For the text-containing cell, return its midpoint in (X, Y) coordinate format. 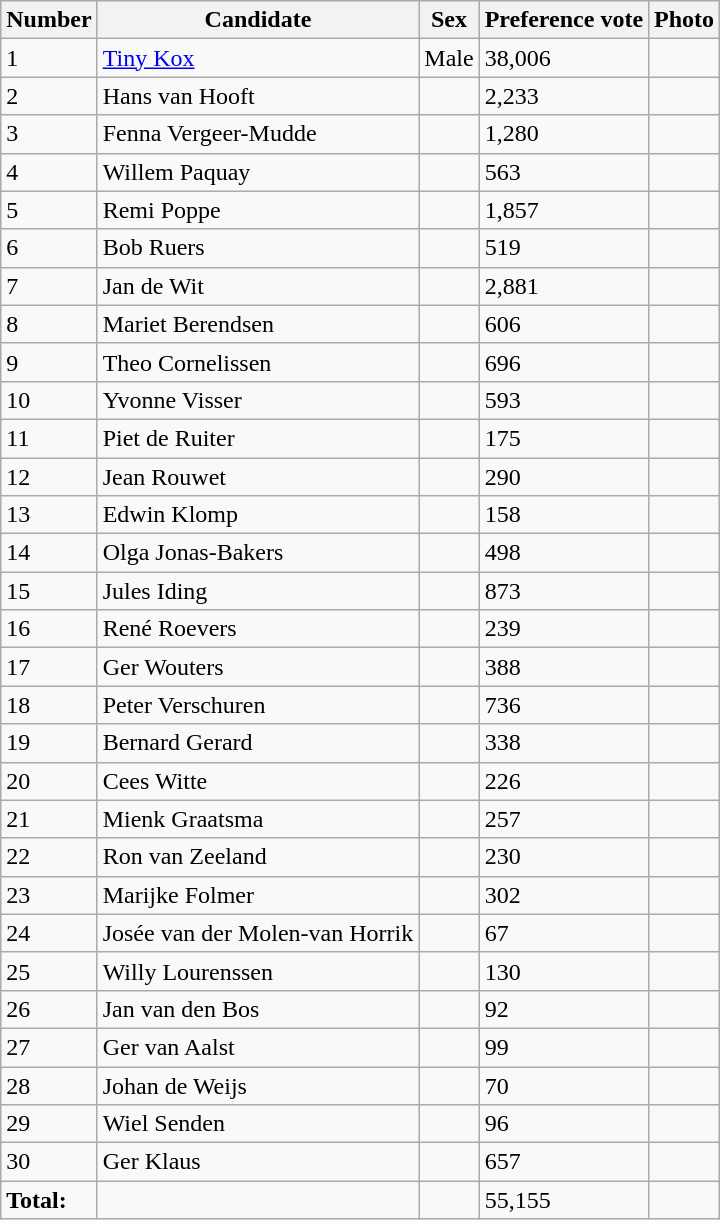
14 (49, 553)
12 (49, 477)
657 (564, 1162)
606 (564, 324)
15 (49, 591)
18 (49, 705)
Jan van den Bos (258, 1009)
22 (49, 857)
Mariet Berendsen (258, 324)
2,233 (564, 96)
257 (564, 819)
736 (564, 705)
Candidate (258, 20)
Bob Ruers (258, 248)
21 (49, 819)
175 (564, 438)
67 (564, 933)
Ger Wouters (258, 667)
Yvonne Visser (258, 400)
226 (564, 781)
38,006 (564, 58)
Josée van der Molen-van Horrik (258, 933)
Wiel Senden (258, 1124)
Bernard Gerard (258, 743)
9 (49, 362)
Mienk Graatsma (258, 819)
4 (49, 172)
55,155 (564, 1200)
29 (49, 1124)
Willy Lourenssen (258, 971)
Peter Verschuren (258, 705)
519 (564, 248)
563 (564, 172)
13 (49, 515)
498 (564, 553)
388 (564, 667)
92 (564, 1009)
96 (564, 1124)
290 (564, 477)
23 (49, 895)
28 (49, 1085)
Sex (449, 20)
239 (564, 629)
26 (49, 1009)
Hans van Hooft (258, 96)
7 (49, 286)
Fenna Vergeer-Mudde (258, 134)
2,881 (564, 286)
1 (49, 58)
Ger van Aalst (258, 1047)
Jean Rouwet (258, 477)
Tiny Kox (258, 58)
Marijke Folmer (258, 895)
25 (49, 971)
6 (49, 248)
5 (49, 210)
Photo (684, 20)
Remi Poppe (258, 210)
10 (49, 400)
Preference vote (564, 20)
Number (49, 20)
593 (564, 400)
130 (564, 971)
Male (449, 58)
30 (49, 1162)
Edwin Klomp (258, 515)
158 (564, 515)
Ron van Zeeland (258, 857)
873 (564, 591)
Ger Klaus (258, 1162)
17 (49, 667)
3 (49, 134)
24 (49, 933)
16 (49, 629)
Total: (49, 1200)
Piet de Ruiter (258, 438)
11 (49, 438)
27 (49, 1047)
99 (564, 1047)
Johan de Weijs (258, 1085)
696 (564, 362)
19 (49, 743)
302 (564, 895)
Jules Iding (258, 591)
Olga Jonas-Bakers (258, 553)
Cees Witte (258, 781)
Jan de Wit (258, 286)
8 (49, 324)
1,280 (564, 134)
René Roevers (258, 629)
20 (49, 781)
1,857 (564, 210)
230 (564, 857)
Willem Paquay (258, 172)
338 (564, 743)
2 (49, 96)
Theo Cornelissen (258, 362)
70 (564, 1085)
